Return the [x, y] coordinate for the center point of the cell that contains the specified text.  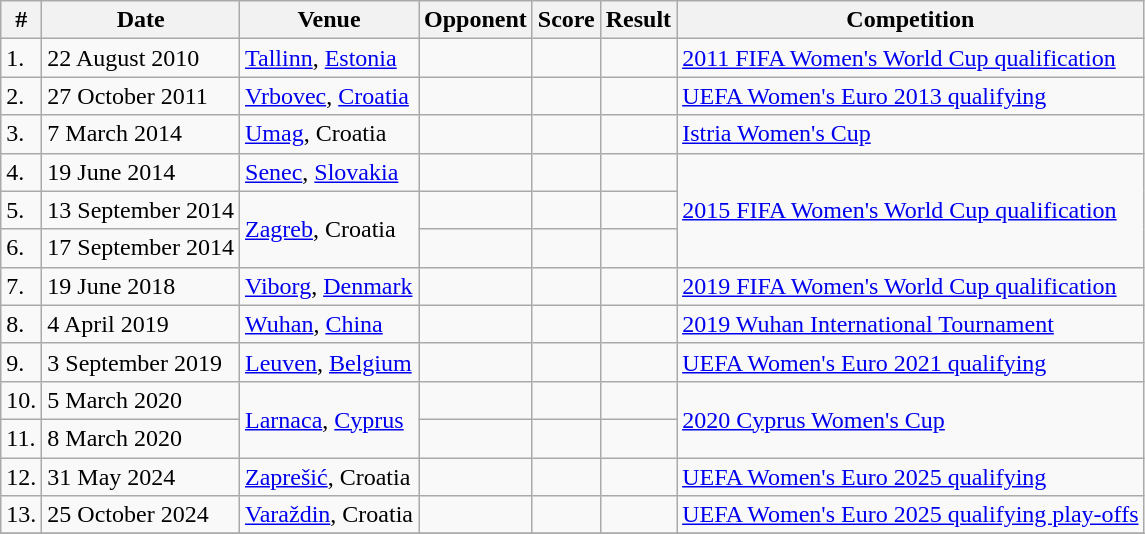
13 September 2014 [141, 210]
25 October 2024 [141, 515]
10. [22, 400]
11. [22, 438]
13. [22, 515]
UEFA Women's Euro 2025 qualifying play-offs [910, 515]
2. [22, 96]
Viborg, Denmark [330, 286]
2019 Wuhan International Tournament [910, 324]
19 June 2014 [141, 172]
31 May 2024 [141, 477]
Vrbovec, Croatia [330, 96]
Wuhan, China [330, 324]
Zaprešić, Croatia [330, 477]
27 October 2011 [141, 96]
12. [22, 477]
UEFA Women's Euro 2021 qualifying [910, 362]
17 September 2014 [141, 248]
UEFA Women's Euro 2013 qualifying [910, 96]
Opponent [475, 20]
6. [22, 248]
2019 FIFA Women's World Cup qualification [910, 286]
Zagreb, Croatia [330, 229]
# [22, 20]
9. [22, 362]
22 August 2010 [141, 58]
8 March 2020 [141, 438]
Larnaca, Cyprus [330, 419]
5 March 2020 [141, 400]
3. [22, 134]
Venue [330, 20]
UEFA Women's Euro 2025 qualifying [910, 477]
Varaždin, Croatia [330, 515]
4 April 2019 [141, 324]
2015 FIFA Women's World Cup qualification [910, 210]
Date [141, 20]
Result [638, 20]
Score [566, 20]
Leuven, Belgium [330, 362]
Senec, Slovakia [330, 172]
5. [22, 210]
19 June 2018 [141, 286]
2020 Cyprus Women's Cup [910, 419]
7 March 2014 [141, 134]
Competition [910, 20]
7. [22, 286]
1. [22, 58]
Istria Women's Cup [910, 134]
4. [22, 172]
2011 FIFA Women's World Cup qualification [910, 58]
3 September 2019 [141, 362]
Umag, Croatia [330, 134]
Tallinn, Estonia [330, 58]
8. [22, 324]
